Locate the cell with the specified text and output its (x, y) center coordinate. 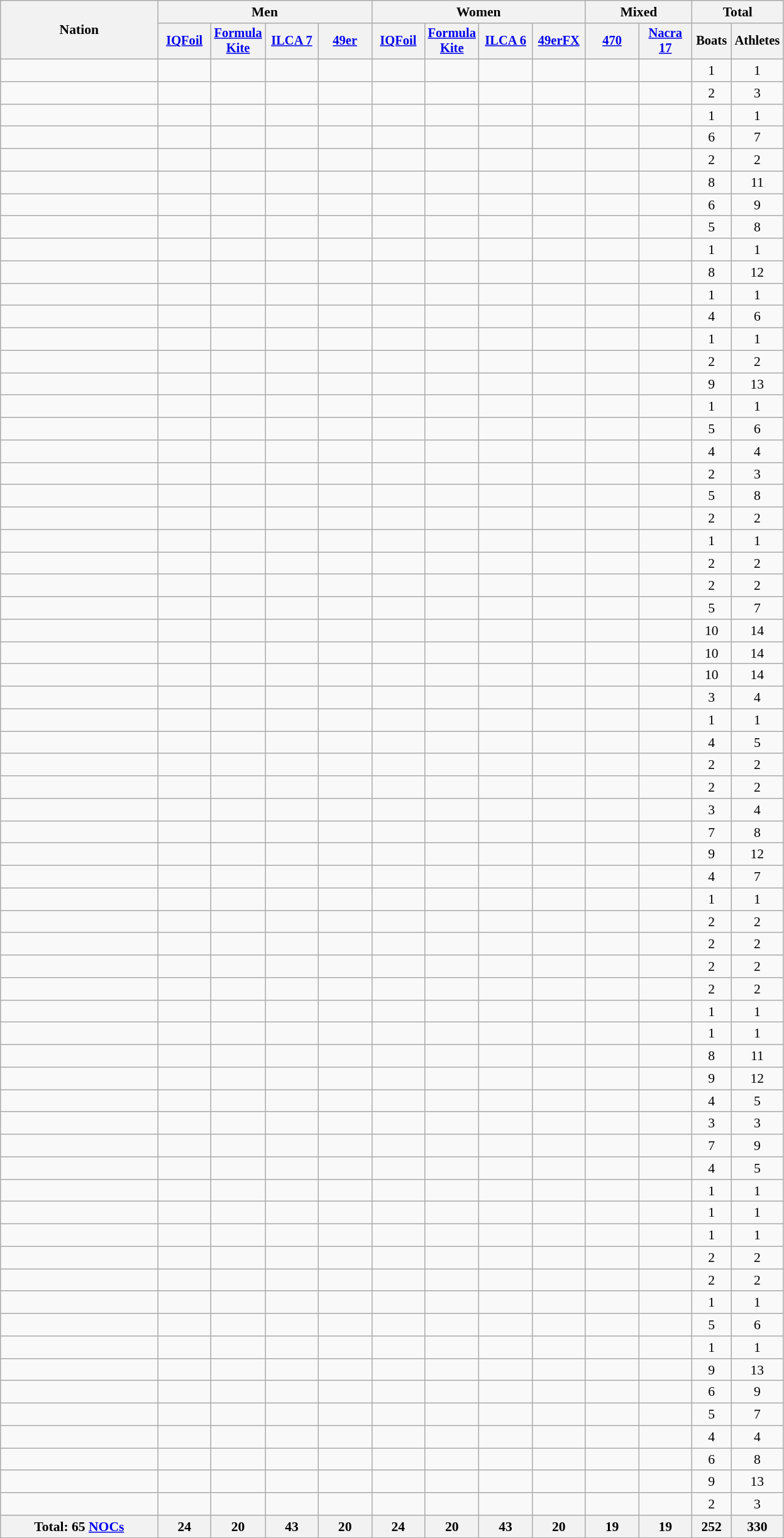
470 (612, 41)
Mixed (639, 12)
Nacra 17 (665, 41)
Total (738, 12)
49erFX (558, 41)
Women (478, 12)
Men (265, 12)
Total: 65 NOCs (79, 1527)
Boats (712, 41)
ILCA 6 (505, 41)
49er (345, 41)
Nation (79, 30)
252 (712, 1527)
Athletes (757, 41)
ILCA 7 (292, 41)
330 (757, 1527)
